For the text-containing cell, return its midpoint in [x, y] coordinate format. 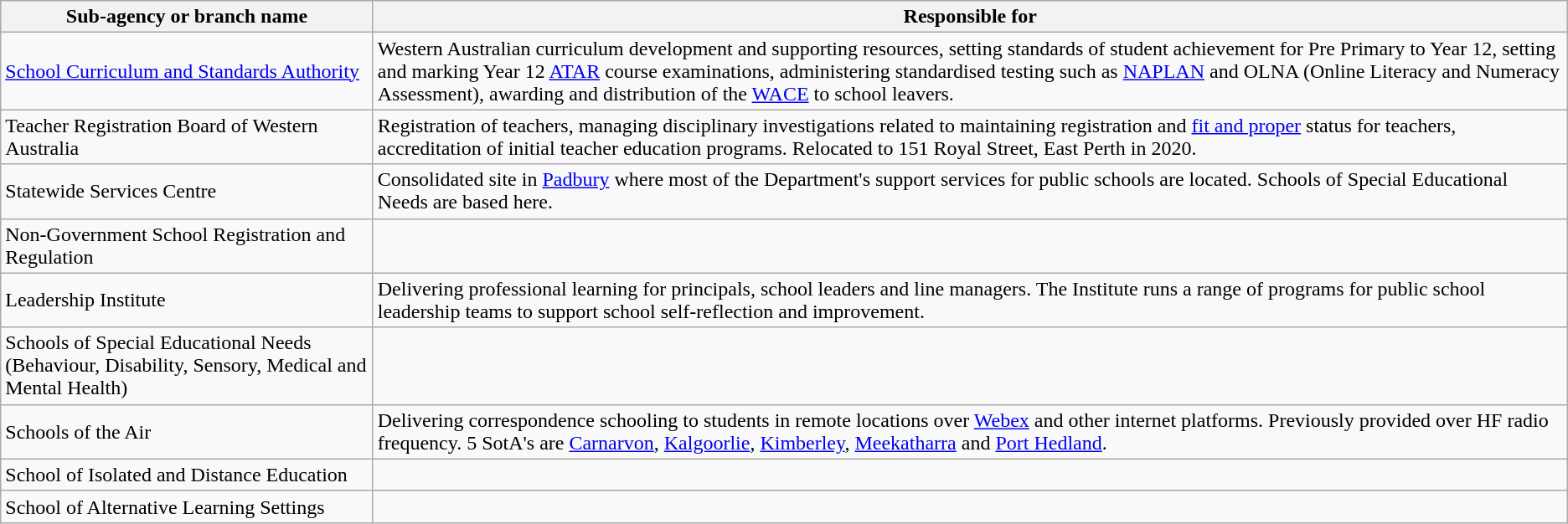
Schools of Special Educational Needs (Behaviour, Disability, Sensory, Medical and Mental Health) [187, 366]
Schools of the Air [187, 432]
Leadership Institute [187, 300]
School Curriculum and Standards Authority [187, 71]
Non-Government School Registration and Regulation [187, 246]
School of Isolated and Distance Education [187, 475]
Responsible for [970, 17]
Sub-agency or branch name [187, 17]
Statewide Services Centre [187, 191]
School of Alternative Learning Settings [187, 506]
Teacher Registration Board of Western Australia [187, 137]
